From the cell containing the given text, extract its center point as [x, y] coordinate. 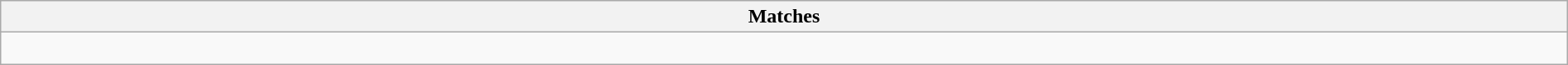
Matches [784, 17]
